Scan for the cell matching the given text and deliver its (X, Y) coordinate at center. 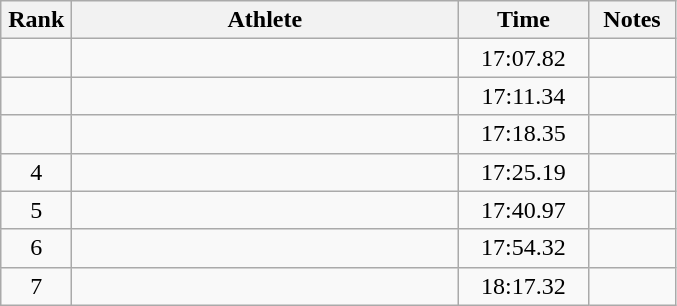
17:54.32 (524, 248)
17:11.34 (524, 96)
Time (524, 20)
5 (36, 210)
17:18.35 (524, 134)
17:40.97 (524, 210)
Athlete (265, 20)
Rank (36, 20)
7 (36, 286)
Notes (632, 20)
6 (36, 248)
17:07.82 (524, 58)
4 (36, 172)
17:25.19 (524, 172)
18:17.32 (524, 286)
